Output the [x, y] coordinate of the center of the cell containing the given text.  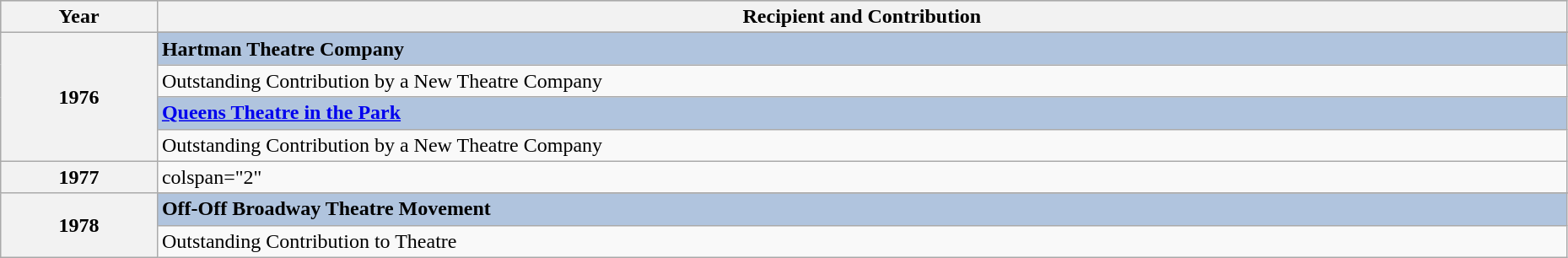
1978 [79, 225]
1976 [79, 97]
Off-Off Broadway Theatre Movement [862, 209]
Recipient and Contribution [862, 17]
1977 [79, 177]
Year [79, 17]
Queens Theatre in the Park [862, 113]
Outstanding Contribution to Theatre [862, 241]
colspan="2" [862, 177]
Hartman Theatre Company [862, 49]
